Return the (X, Y) coordinate for the center point of the cell that contains the specified text.  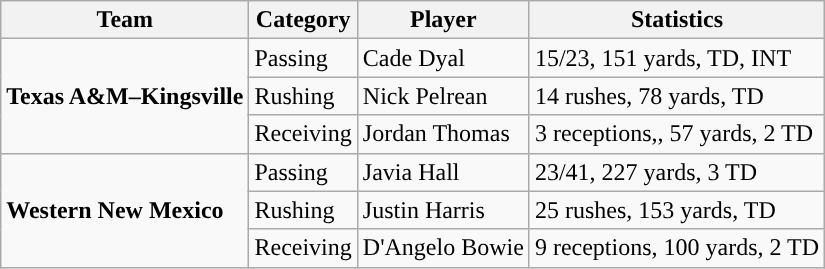
Nick Pelrean (443, 96)
Category (303, 20)
D'Angelo Bowie (443, 248)
Western New Mexico (125, 210)
Player (443, 20)
Statistics (676, 20)
Cade Dyal (443, 58)
Jordan Thomas (443, 134)
Justin Harris (443, 210)
15/23, 151 yards, TD, INT (676, 58)
9 receptions, 100 yards, 2 TD (676, 248)
25 rushes, 153 yards, TD (676, 210)
3 receptions,, 57 yards, 2 TD (676, 134)
Texas A&M–Kingsville (125, 96)
14 rushes, 78 yards, TD (676, 96)
Javia Hall (443, 172)
Team (125, 20)
23/41, 227 yards, 3 TD (676, 172)
